For the text-containing cell, return its midpoint in [X, Y] coordinate format. 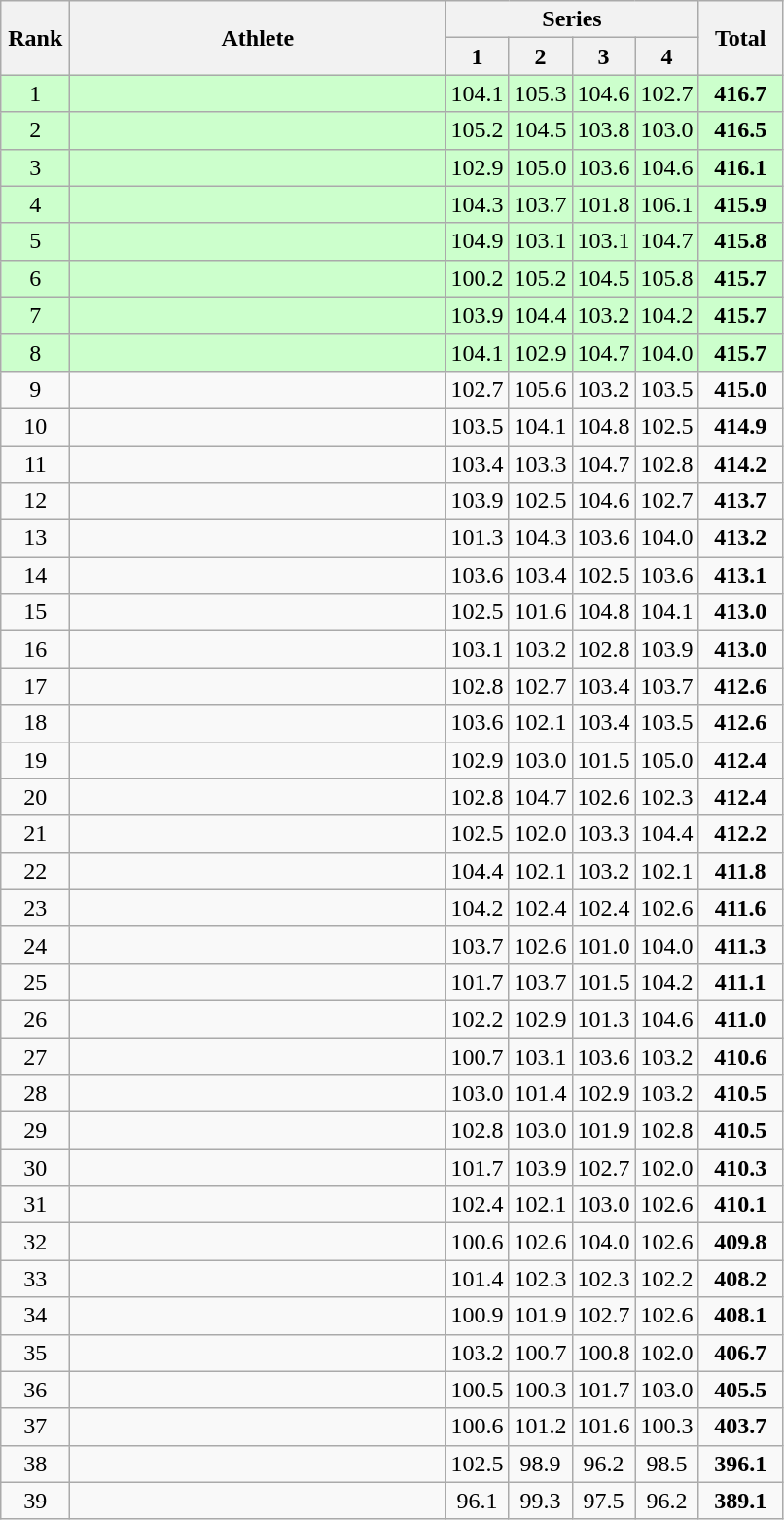
416.5 [740, 130]
99.3 [541, 1501]
411.6 [740, 908]
38 [35, 1464]
6 [35, 278]
Series [572, 19]
413.1 [740, 575]
33 [35, 1279]
30 [35, 1168]
18 [35, 723]
36 [35, 1390]
32 [35, 1242]
410.1 [740, 1205]
17 [35, 686]
416.7 [740, 93]
7 [35, 315]
412.2 [740, 834]
12 [35, 501]
8 [35, 352]
26 [35, 1019]
9 [35, 389]
416.1 [740, 167]
10 [35, 426]
22 [35, 871]
411.0 [740, 1019]
100.2 [477, 278]
411.1 [740, 982]
411.8 [740, 871]
415.9 [740, 204]
405.5 [740, 1390]
414.2 [740, 464]
105.8 [667, 278]
409.8 [740, 1242]
Rank [35, 38]
403.7 [740, 1427]
13 [35, 538]
24 [35, 945]
37 [35, 1427]
97.5 [603, 1501]
98.5 [667, 1464]
21 [35, 834]
406.7 [740, 1353]
413.2 [740, 538]
35 [35, 1353]
101.8 [603, 204]
411.3 [740, 945]
100.8 [603, 1353]
31 [35, 1205]
105.6 [541, 389]
98.9 [541, 1464]
408.2 [740, 1279]
414.9 [740, 426]
408.1 [740, 1316]
19 [35, 760]
410.6 [740, 1056]
396.1 [740, 1464]
16 [35, 649]
34 [35, 1316]
100.5 [477, 1390]
413.7 [740, 501]
106.1 [667, 204]
100.9 [477, 1316]
101.0 [603, 945]
101.2 [541, 1427]
25 [35, 982]
39 [35, 1501]
105.3 [541, 93]
104.9 [477, 241]
103.8 [603, 130]
5 [35, 241]
14 [35, 575]
415.0 [740, 389]
Total [740, 38]
23 [35, 908]
96.1 [477, 1501]
27 [35, 1056]
Athlete [258, 38]
28 [35, 1094]
15 [35, 612]
410.3 [740, 1168]
29 [35, 1131]
11 [35, 464]
389.1 [740, 1501]
415.8 [740, 241]
20 [35, 797]
